Locate the cell with the specified text and output its [X, Y] center coordinate. 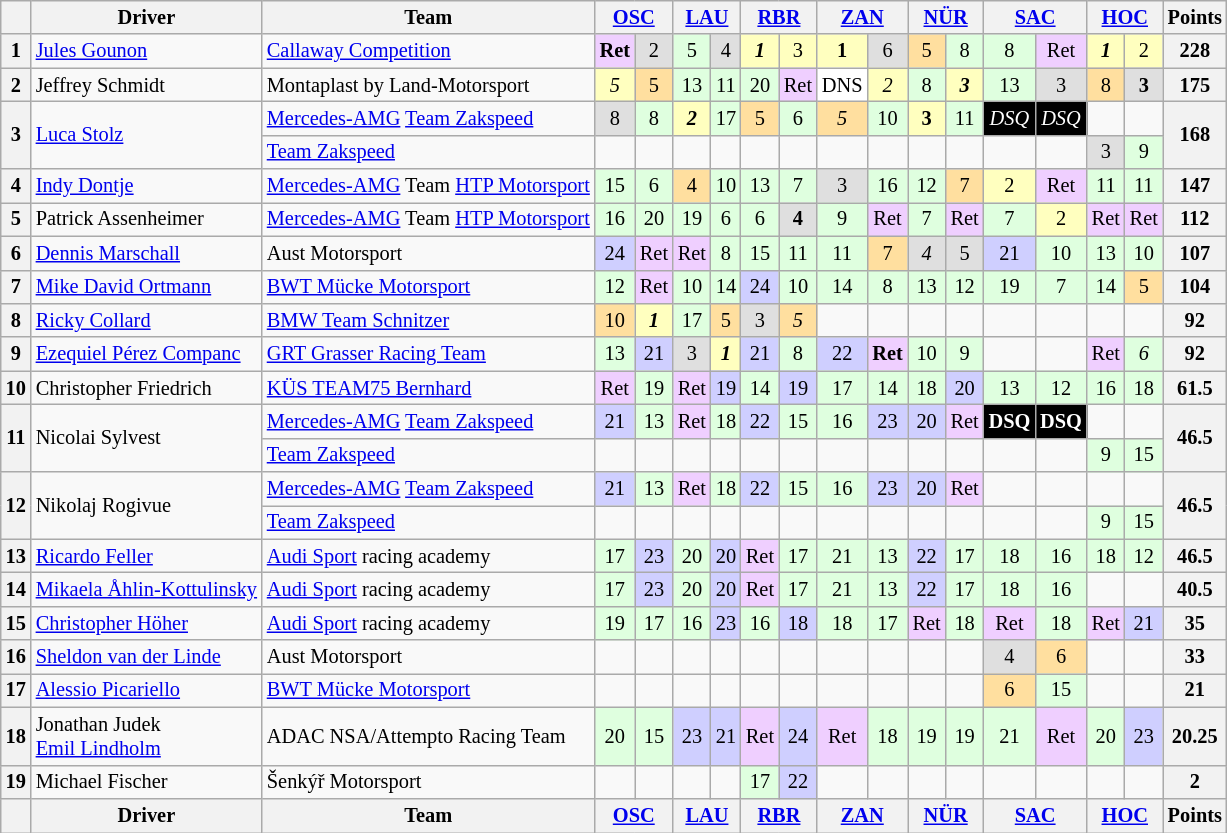
Ezequiel Pérez Companc [146, 354]
Mikaela Åhlin-Kottulinsky [146, 589]
Šenkýř Motorsport [428, 782]
20.25 [1195, 736]
168 [1195, 134]
Mike David Ortmann [146, 287]
BMW Team Schnitzer [428, 320]
61.5 [1195, 388]
Jules Gounon [146, 51]
ADAC NSA/Attempto Racing Team [428, 736]
Christopher Friedrich [146, 388]
175 [1195, 85]
104 [1195, 287]
147 [1195, 186]
107 [1195, 253]
Luca Stolz [146, 134]
Nicolai Sylvest [146, 438]
DNS [842, 85]
Callaway Competition [428, 51]
Ricardo Feller [146, 556]
Dennis Marschall [146, 253]
Indy Dontje [146, 186]
40.5 [1195, 589]
Sheldon van der Linde [146, 657]
Jonathan Judek Emil Lindholm [146, 736]
Alessio Picariello [146, 690]
KÜS TEAM75 Bernhard [428, 388]
GRT Grasser Racing Team [428, 354]
33 [1195, 657]
Michael Fischer [146, 782]
Patrick Assenheimer [146, 219]
228 [1195, 51]
Montaplast by Land-Motorsport [428, 85]
112 [1195, 219]
Nikolaj Rogivue [146, 506]
Christopher Höher [146, 623]
Jeffrey Schmidt [146, 85]
35 [1195, 623]
Ricky Collard [146, 320]
